Scan for the cell matching the given text and deliver its [X, Y] coordinate at center. 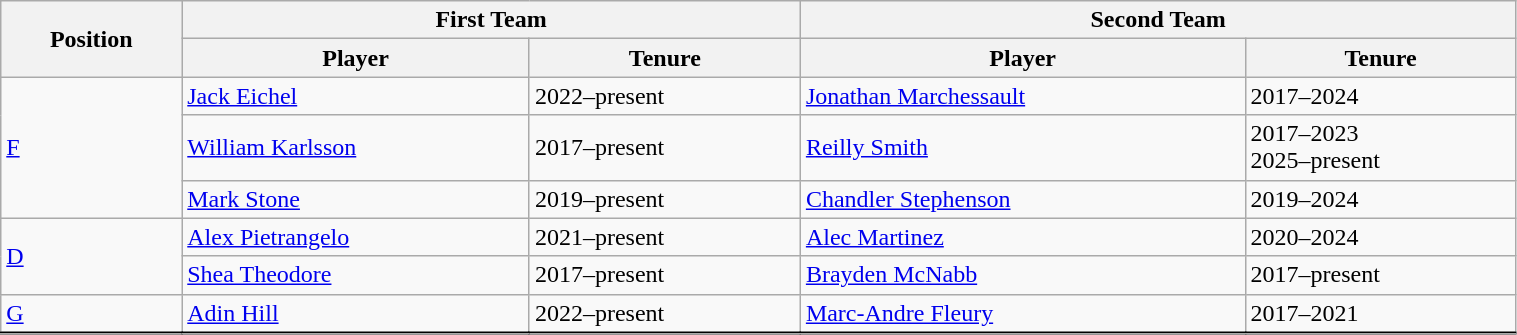
Alec Martinez [1022, 237]
William Karlsson [356, 148]
Shea Theodore [356, 275]
2017–2021 [1380, 314]
Adin Hill [356, 314]
Second Team [1158, 20]
Jack Eichel [356, 96]
First Team [492, 20]
Alex Pietrangelo [356, 237]
Chandler Stephenson [1022, 199]
2017–20232025–present [1380, 148]
G [92, 314]
Mark Stone [356, 199]
Reilly Smith [1022, 148]
F [92, 148]
Position [92, 39]
2019–present [664, 199]
2020–2024 [1380, 237]
2017–2024 [1380, 96]
Marc-Andre Fleury [1022, 314]
Jonathan Marchessault [1022, 96]
Brayden McNabb [1022, 275]
2019–2024 [1380, 199]
2021–present [664, 237]
D [92, 256]
